Pinpoint the cell where the given text exists, returning its (X, Y) midpoint coordinate. 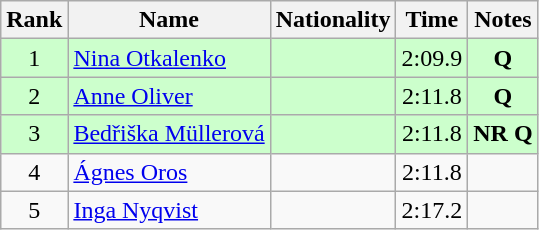
NR Q (503, 134)
4 (34, 172)
Bedřiška Müllerová (169, 134)
Nationality (333, 20)
2:09.9 (432, 58)
Time (432, 20)
2:17.2 (432, 210)
5 (34, 210)
Notes (503, 20)
3 (34, 134)
Ágnes Oros (169, 172)
2 (34, 96)
Nina Otkalenko (169, 58)
Inga Nyqvist (169, 210)
Anne Oliver (169, 96)
1 (34, 58)
Name (169, 20)
Rank (34, 20)
